Search for the cell housing the specified text and yield its (X, Y) center coordinate. 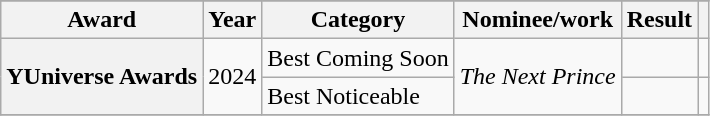
YUniverse Awards (102, 77)
Best Noticeable (358, 96)
Nominee/work (538, 20)
Result (659, 20)
Award (102, 20)
Category (358, 20)
2024 (232, 77)
Best Coming Soon (358, 58)
The Next Prince (538, 77)
Year (232, 20)
